Pinpoint the cell where the given text exists, returning its [X, Y] midpoint coordinate. 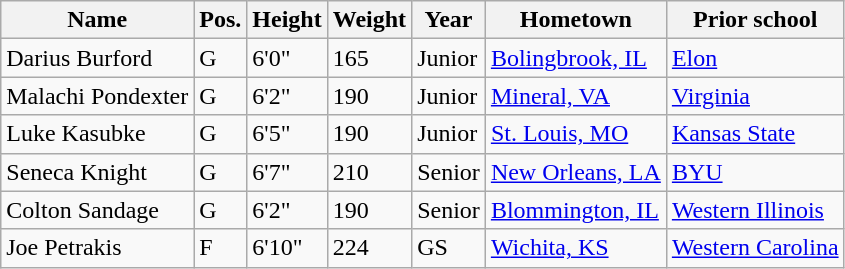
Western Carolina [755, 248]
BYU [755, 172]
210 [369, 172]
Name [98, 20]
Elon [755, 58]
Darius Burford [98, 58]
6'7" [287, 172]
Joe Petrakis [98, 248]
Height [287, 20]
Western Illinois [755, 210]
Mineral, VA [576, 96]
Hometown [576, 20]
Wichita, KS [576, 248]
Pos. [220, 20]
Seneca Knight [98, 172]
6'0" [287, 58]
Colton Sandage [98, 210]
6'5" [287, 134]
Kansas State [755, 134]
Luke Kasubke [98, 134]
New Orleans, LA [576, 172]
Weight [369, 20]
Blommington, IL [576, 210]
Prior school [755, 20]
Year [449, 20]
St. Louis, MO [576, 134]
224 [369, 248]
Bolingbrook, IL [576, 58]
F [220, 248]
6'10" [287, 248]
165 [369, 58]
Virginia [755, 96]
Malachi Pondexter [98, 96]
GS [449, 248]
